Identify which cell holds the provided text, then report its [x, y] central coordinate. 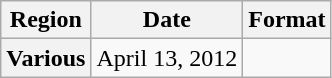
Region [46, 20]
Format [287, 20]
Various [46, 58]
Date [167, 20]
April 13, 2012 [167, 58]
